Detect which cell encompasses the target text, then output its [X, Y] center coordinate. 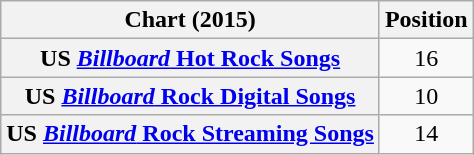
10 [426, 96]
US Billboard Hot Rock Songs [190, 58]
Chart (2015) [190, 20]
US Billboard Rock Digital Songs [190, 96]
14 [426, 134]
Position [426, 20]
US Billboard Rock Streaming Songs [190, 134]
16 [426, 58]
